Output the [x, y] coordinate of the center of the cell containing the given text.  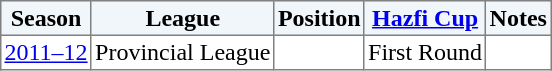
Provincial League [182, 52]
Position [319, 18]
Season [46, 18]
Hazfi Cup [425, 18]
2011–12 [46, 52]
Notes [518, 18]
First Round [425, 52]
League [182, 18]
